Output the (x, y) coordinate of the center of the cell containing the given text.  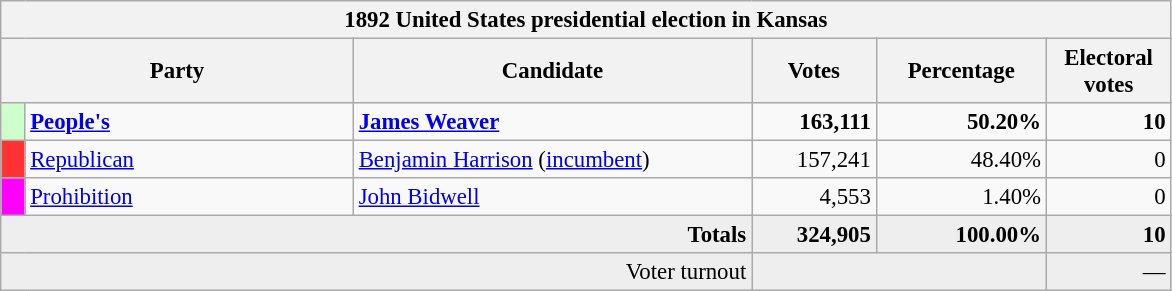
Prohibition (189, 197)
Republican (189, 160)
Party (178, 72)
1.40% (961, 197)
324,905 (814, 235)
1892 United States presidential election in Kansas (586, 20)
Electoral votes (1108, 72)
Candidate (552, 72)
Votes (814, 72)
4,553 (814, 197)
50.20% (961, 122)
100.00% (961, 235)
157,241 (814, 160)
James Weaver (552, 122)
People's (189, 122)
Percentage (961, 72)
Benjamin Harrison (incumbent) (552, 160)
Totals (376, 235)
163,111 (814, 122)
John Bidwell (552, 197)
48.40% (961, 160)
